From the cell containing the given text, extract its center point as [X, Y] coordinate. 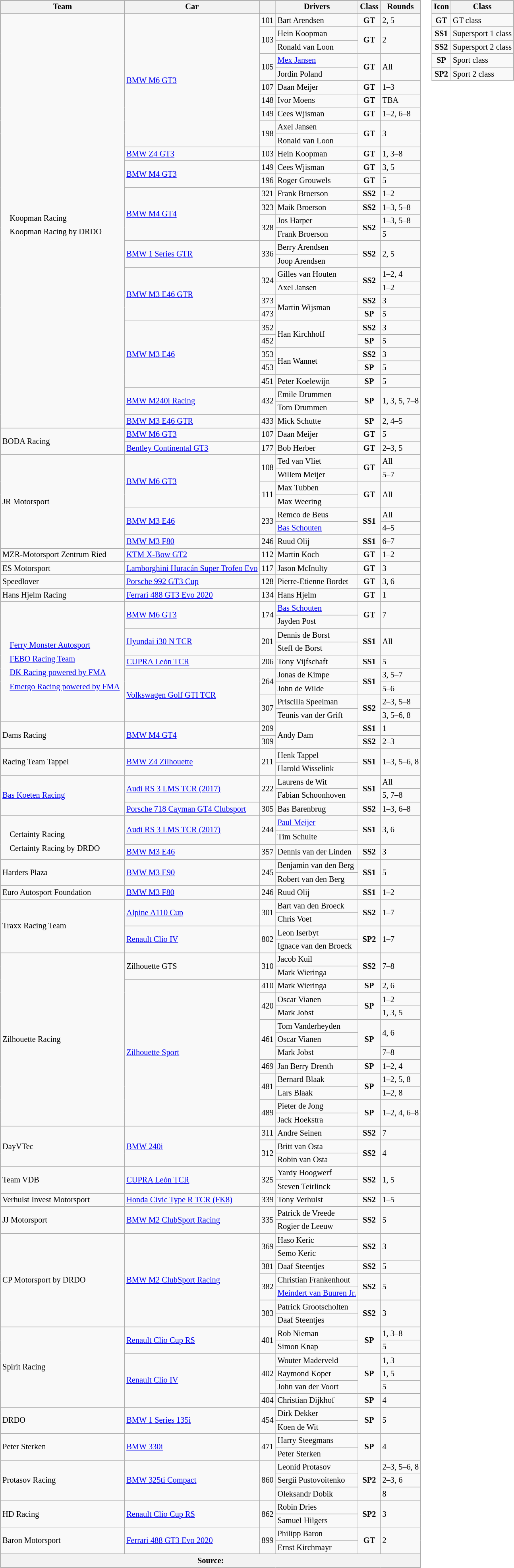
108 [267, 468]
128 [267, 582]
1–2, 4, 6–8 [400, 1113]
101 [267, 20]
Chris Voet [317, 919]
Dennis de Borst [317, 635]
Dennis van der Linden [317, 852]
802 [267, 939]
Haso Keric [317, 1240]
Samuel Hilgers [317, 1521]
5–6 [400, 689]
John de Wilde [317, 689]
BMW M4 GT3 [192, 174]
301 [267, 912]
105 [267, 67]
Alpine A110 Cup [192, 912]
4–5 [400, 528]
2–3, 5 [400, 448]
451 [267, 381]
3, 5–6, 8 [400, 715]
Dirk Dekker [317, 1414]
GT class [482, 20]
Henk Tappel [317, 755]
383 [267, 1313]
Jordin Poland [317, 74]
BMW 325ti Compact [192, 1480]
Laurens de Wit [317, 782]
Jason McInulty [317, 568]
Emergo Racing powered by FMA [64, 687]
Tony Verhulst [317, 1200]
Jonas de Kimpe [317, 675]
432 [267, 401]
Zilhouette Racing [62, 1040]
222 [267, 789]
305 [267, 809]
DayVTec [62, 1147]
Lamborghini Huracán Super Trofeo Evo [192, 568]
Steff de Borst [317, 648]
Roger Grouwels [317, 181]
Meindert van Buuren Jr. [317, 1294]
Zilhouette Sport [192, 1053]
Harold Wisselink [317, 769]
KTM X-Bow GT2 [192, 555]
Christian Dijkhof [317, 1400]
Bob Herber [317, 448]
Britt van Osta [317, 1146]
1–2, 8 [400, 1093]
Koen de Wit [317, 1427]
244 [267, 830]
BMW 1 Series GTR [192, 254]
Racing Team Tappel [62, 762]
1–3, 5–6, 8 [400, 762]
196 [267, 181]
Baron Motorsport [62, 1541]
Verhulst Invest Motorsport [62, 1200]
Mick Schutte [317, 421]
860 [267, 1480]
324 [267, 281]
Ernst Kirchmayr [317, 1547]
Jos Harper [317, 221]
2, 4–5 [400, 421]
469 [267, 1066]
5, 7–8 [400, 795]
Andre Seinen [317, 1133]
8 [400, 1494]
Benjamin van den Berg [317, 866]
Priscilla Speelman [317, 702]
Robin Dries [317, 1507]
Bas Barenbrug [317, 809]
Han Kirchhoff [317, 334]
Team VDB [62, 1180]
Paul Meijer [317, 823]
1–3, 6–8 [400, 809]
Ted van Vliet [317, 461]
DRDO [62, 1421]
Yardy Hoogwerf [317, 1173]
Koopman Racing [56, 218]
HD Racing [62, 1514]
MZR-Motorsport Zentrum Ried [62, 555]
BODA Racing [62, 442]
Hans Hjelm Racing [62, 595]
6–7 [400, 542]
2, 6 [400, 986]
198 [267, 134]
BMW M3 E90 [192, 873]
Rogier de Leeuw [317, 1227]
Robert van den Berg [317, 879]
Mex Jansen [317, 60]
Jack Hoekstra [317, 1120]
Teunis van der Grift [317, 715]
Harry Steegmans [317, 1441]
323 [267, 207]
Jan Berry Drenth [317, 1066]
339 [267, 1200]
Tom Vanderheyden [317, 1026]
Andy Dam [317, 735]
Christian Frankenhout [317, 1280]
Hans Hjelm [317, 595]
Leonid Protasov [317, 1467]
ES Motorsport [62, 568]
111 [267, 495]
233 [267, 522]
Traxx Racing Team [62, 926]
Raymond Koper [317, 1374]
174 [267, 615]
Volkswagen Golf GTI TCR [192, 695]
Emile Drummen [317, 395]
461 [267, 1040]
112 [267, 555]
134 [267, 595]
Berry Arendsen [317, 247]
357 [267, 852]
4, 6 [400, 1033]
Speedlover [62, 582]
Porsche 992 GT3 Cup [192, 582]
1–5 [400, 1200]
3, 5 [400, 168]
862 [267, 1514]
Ferry Monster Autosport FEBO Racing Team DK Racing powered by FMA Emergo Racing powered by FMA [62, 662]
410 [267, 986]
Philipp Baron [317, 1534]
Sport 2 class [482, 74]
Bart Arendsen [317, 20]
335 [267, 1220]
Zilhouette GTS [192, 966]
Gilles van Houten [317, 274]
Max Weering [317, 501]
JR Motorsport [62, 501]
201 [267, 642]
Tony Vijfschaft [317, 662]
Peter Koelewijn [317, 381]
Simon Knap [317, 1347]
Jayden Post [317, 622]
321 [267, 194]
1–3 [400, 87]
Patrick Grootscholten [317, 1307]
328 [267, 227]
Certainty Racing [55, 835]
433 [267, 421]
Ivor Moens [317, 100]
307 [267, 708]
Wouter Maderveld [317, 1360]
JJ Motorsport [62, 1220]
Max Tubben [317, 488]
CP Motorsport by DRDO [62, 1280]
264 [267, 681]
3, 5–7 [400, 675]
TBA [400, 100]
211 [267, 762]
Han Wannet [317, 361]
454 [267, 1421]
245 [267, 873]
Rounds [400, 7]
Martin Koch [317, 555]
Ferry Monster Autosport [64, 645]
2–3, 6 [400, 1481]
Remco de Beus [317, 515]
312 [267, 1153]
1, 3, 5 [400, 1013]
BMW 330i [192, 1447]
352 [267, 328]
BMW Z4 GT3 [192, 154]
311 [267, 1133]
Patrick de Vreede [317, 1213]
FEBO Racing Team [64, 659]
BMW M240i Racing [192, 401]
Koopman Racing Koopman Racing by DRDO [62, 221]
Honda Civic Type R TCR (FK8) [192, 1200]
420 [267, 1006]
353 [267, 355]
336 [267, 254]
Koopman Racing by DRDO [56, 232]
Drivers [317, 7]
Car [192, 7]
Pieter de Jong [317, 1106]
489 [267, 1113]
206 [267, 662]
481 [267, 1086]
310 [267, 966]
Icon [441, 7]
BMW 240i [192, 1147]
Willem Meijer [317, 475]
BMW 1 Series 135i [192, 1421]
Source: [211, 1561]
Rob Nieman [317, 1334]
Protasov Racing [62, 1480]
Fabian Schoonhoven [317, 795]
404 [267, 1400]
Pierre-Etienne Bordet [317, 582]
Hyundai i30 N TCR [192, 642]
Tom Drummen [317, 408]
2–3, 5–8 [400, 702]
402 [267, 1374]
177 [267, 448]
Sergii Pustovoitenko [317, 1481]
Joop Arendsen [317, 261]
Bentley Continental GT3 [192, 448]
John van der Voort [317, 1387]
453 [267, 368]
Certainty Racing by DRDO [55, 849]
Ignace van den Broeck [317, 946]
401 [267, 1340]
369 [267, 1247]
Lars Blaak [317, 1093]
309 [267, 742]
Spirit Racing [62, 1367]
1, 3 [400, 1360]
Bart van den Broeck [317, 906]
Tim Schulte [317, 837]
BMW Z4 Zilhouette [192, 762]
382 [267, 1286]
Oleksandr Dobik [317, 1494]
Bas Koeten Racing [62, 796]
Dams Racing [62, 735]
Bernard Blaak [317, 1080]
148 [267, 100]
Supersport 1 class [482, 34]
DK Racing powered by FMA [64, 673]
473 [267, 314]
373 [267, 301]
1–2, 5, 8 [400, 1080]
209 [267, 729]
452 [267, 341]
2–3 [400, 742]
Robin van Osta [317, 1160]
Jacob Kuil [317, 959]
Martin Wijsman [317, 307]
Maik Broerson [317, 207]
Semo Keric [317, 1254]
1–2, 6–8 [400, 114]
1, 3, 5, 7–8 [400, 401]
Harders Plaza [62, 873]
Steven Teirlinck [317, 1186]
Euro Autosport Foundation [62, 893]
Leon Iserbyt [317, 933]
Porsche 718 Cayman GT4 Clubsport [192, 809]
Team [62, 7]
Certainty Racing Certainty Racing by DRDO [62, 837]
5–7 [400, 475]
2–3, 5–6, 8 [400, 1467]
Supersport 2 class [482, 47]
117 [267, 568]
471 [267, 1447]
325 [267, 1180]
Sport class [482, 60]
899 [267, 1541]
381 [267, 1267]
